Provide the [x, y] coordinate of the cell's center where the given text is located.  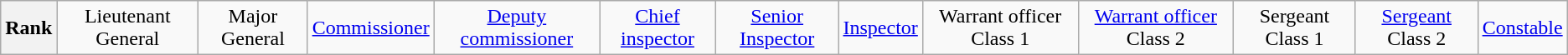
Warrant officer Class 1 [1000, 28]
Lieutenant General [127, 28]
Warrant officer Class 2 [1156, 28]
Chief inspector [658, 28]
Sergeant Class 1 [1295, 28]
Sergeant Class 2 [1416, 28]
Deputy commissioner [516, 28]
Major General [253, 28]
Inspector [880, 28]
Constable [1523, 28]
Senior Inspector [777, 28]
Commissioner [370, 28]
Rank [28, 28]
